Provide the (x, y) coordinate of the cell's center where the given text is located.  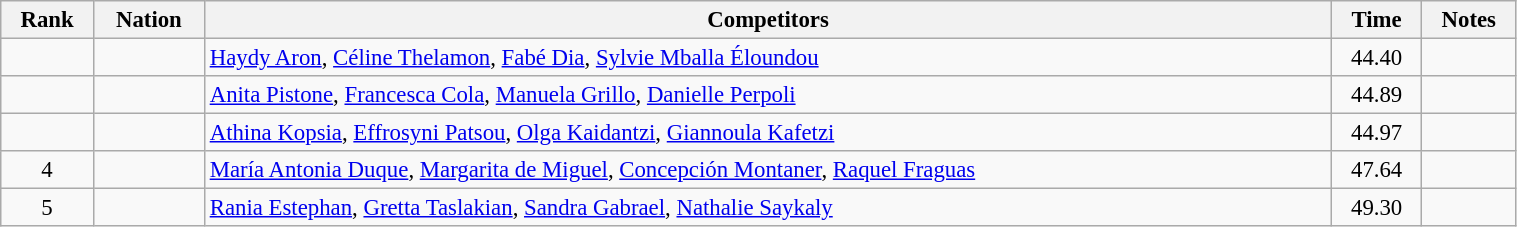
Athina Kopsia, Effrosyni Patsou, Olga Kaidantzi, Giannoula Kafetzi (768, 133)
María Antonia Duque, Margarita de Miguel, Concepción Montaner, Raquel Fraguas (768, 170)
47.64 (1377, 170)
4 (48, 170)
44.89 (1377, 95)
Nation (148, 20)
Notes (1469, 20)
5 (48, 208)
Haydy Aron, Céline Thelamon, Fabé Dia, Sylvie Mballa Éloundou (768, 58)
Competitors (768, 20)
Rank (48, 20)
44.40 (1377, 58)
49.30 (1377, 208)
44.97 (1377, 133)
Time (1377, 20)
Anita Pistone, Francesca Cola, Manuela Grillo, Danielle Perpoli (768, 95)
Rania Estephan, Gretta Taslakian, Sandra Gabrael, Nathalie Saykaly (768, 208)
